Scan for the cell matching the given text and deliver its (x, y) coordinate at center. 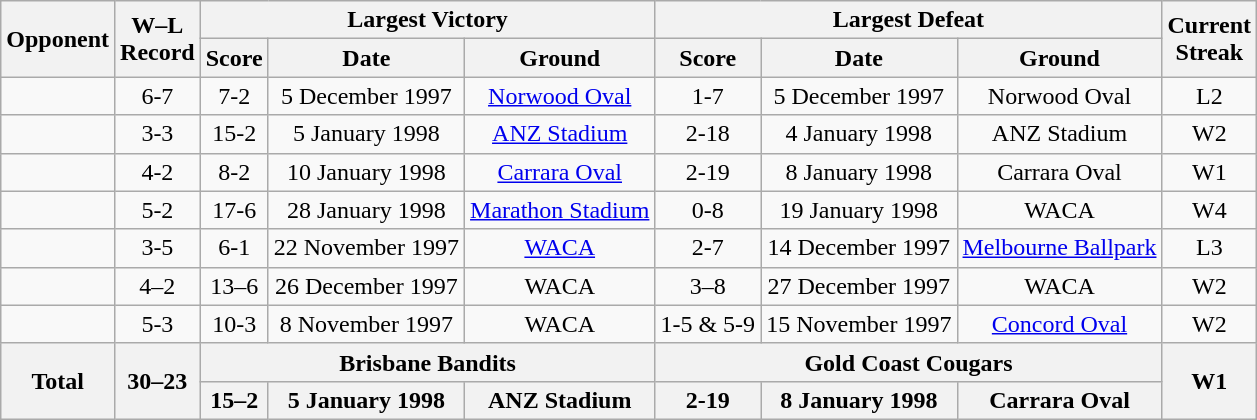
Opponent (58, 39)
28 January 1998 (366, 210)
3–8 (708, 286)
22 November 1997 (366, 248)
4–2 (158, 286)
Gold Coast Cougars (908, 362)
W–LRecord (158, 39)
10 January 1998 (366, 172)
15–2 (234, 400)
L2 (1210, 96)
4-2 (158, 172)
8 November 1997 (366, 324)
19 January 1998 (859, 210)
13–6 (234, 286)
7-2 (234, 96)
4 January 1998 (859, 134)
W4 (1210, 210)
3-5 (158, 248)
Total (58, 381)
8-2 (234, 172)
Largest Defeat (908, 20)
6-7 (158, 96)
15-2 (234, 134)
1-7 (708, 96)
2-7 (708, 248)
10-3 (234, 324)
Largest Victory (428, 20)
17-6 (234, 210)
14 December 1997 (859, 248)
5-3 (158, 324)
0-8 (708, 210)
2-18 (708, 134)
Brisbane Bandits (428, 362)
Concord Oval (1060, 324)
1-5 & 5-9 (708, 324)
26 December 1997 (366, 286)
CurrentStreak (1210, 39)
6-1 (234, 248)
L3 (1210, 248)
Marathon Stadium (560, 210)
27 December 1997 (859, 286)
5-2 (158, 210)
30–23 (158, 381)
Melbourne Ballpark (1060, 248)
15 November 1997 (859, 324)
3-3 (158, 134)
